Output the [X, Y] coordinate of the center of the cell containing the given text.  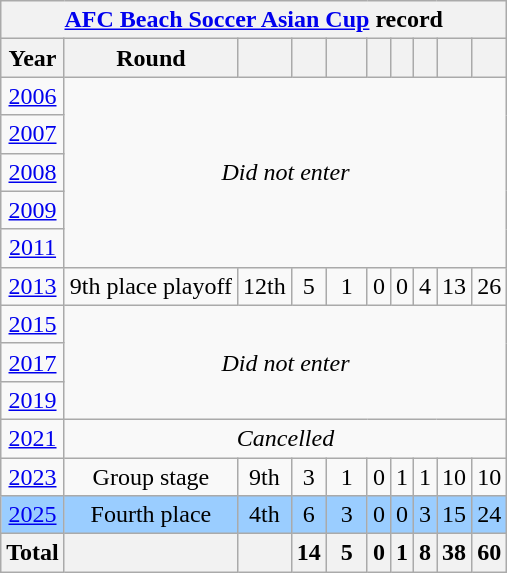
8 [426, 553]
2023 [33, 477]
2009 [33, 210]
2011 [33, 248]
4 [426, 286]
2006 [33, 96]
12th [265, 286]
24 [490, 515]
15 [454, 515]
38 [454, 553]
Round [150, 58]
14 [308, 553]
6 [308, 515]
2015 [33, 324]
Cancelled [285, 438]
2007 [33, 134]
60 [490, 553]
4th [265, 515]
2008 [33, 172]
2017 [33, 362]
9th place playoff [150, 286]
2013 [33, 286]
AFC Beach Soccer Asian Cup record [254, 20]
13 [454, 286]
Total [33, 553]
2019 [33, 400]
Fourth place [150, 515]
9th [265, 477]
Group stage [150, 477]
26 [490, 286]
2025 [33, 515]
2021 [33, 438]
Year [33, 58]
